Output the [X, Y] coordinate of the center of the cell containing the given text.  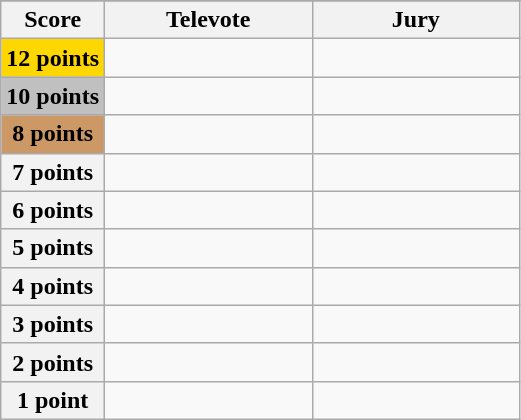
3 points [53, 324]
7 points [53, 172]
12 points [53, 58]
10 points [53, 96]
Score [53, 20]
Televote [209, 20]
5 points [53, 248]
4 points [53, 286]
1 point [53, 400]
8 points [53, 134]
Jury [416, 20]
6 points [53, 210]
2 points [53, 362]
